Search for the cell housing the specified text and yield its [X, Y] center coordinate. 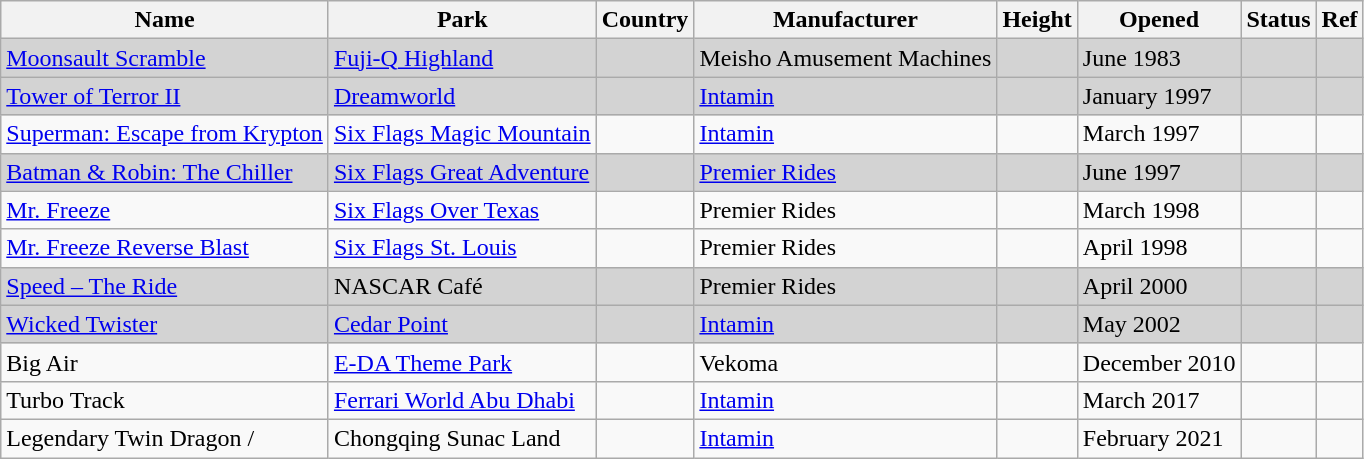
Country [645, 20]
March 1998 [1159, 210]
Six Flags Over Texas [462, 210]
Manufacturer [846, 20]
Big Air [165, 362]
June 1997 [1159, 172]
Superman: Escape from Krypton [165, 134]
Wicked Twister [165, 324]
May 2002 [1159, 324]
Legendary Twin Dragon / [165, 438]
April 2000 [1159, 286]
Six Flags Great Adventure [462, 172]
January 1997 [1159, 96]
April 1998 [1159, 248]
Height [1037, 20]
March 2017 [1159, 400]
Park [462, 20]
Mr. Freeze [165, 210]
Vekoma [846, 362]
Mr. Freeze Reverse Blast [165, 248]
Six Flags St. Louis [462, 248]
Opened [1159, 20]
E-DA Theme Park [462, 362]
December 2010 [1159, 362]
Status [1278, 20]
Name [165, 20]
Speed – The Ride [165, 286]
Batman & Robin: The Chiller [165, 172]
Moonsault Scramble [165, 58]
March 1997 [1159, 134]
NASCAR Café [462, 286]
Tower of Terror II [165, 96]
Meisho Amusement Machines [846, 58]
February 2021 [1159, 438]
Cedar Point [462, 324]
Dreamworld [462, 96]
Chongqing Sunac Land [462, 438]
Six Flags Magic Mountain [462, 134]
Fuji-Q Highland [462, 58]
Ferrari World Abu Dhabi [462, 400]
Turbo Track [165, 400]
June 1983 [1159, 58]
Ref [1340, 20]
